Return the (x, y) coordinate for the center point of the cell that contains the specified text.  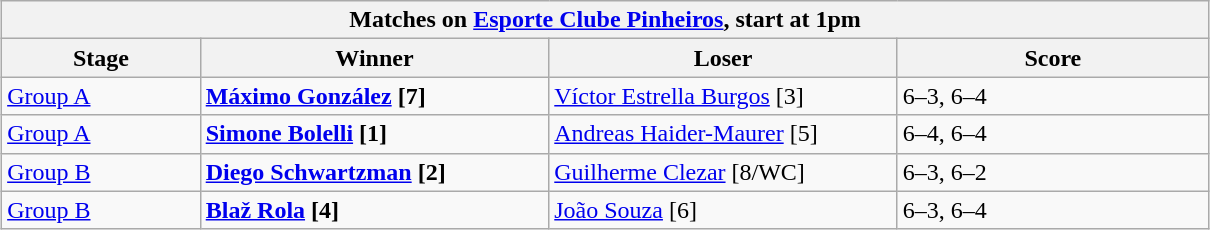
Andreas Haider-Maurer [5] (724, 134)
6–4, 6–4 (1052, 134)
Loser (724, 58)
João Souza [6] (724, 210)
Stage (102, 58)
Matches on Esporte Clube Pinheiros, start at 1pm (606, 20)
Máximo González [7] (374, 96)
Víctor Estrella Burgos [3] (724, 96)
Guilherme Clezar [8/WC] (724, 172)
Score (1052, 58)
Simone Bolelli [1] (374, 134)
Blaž Rola [4] (374, 210)
Winner (374, 58)
6–3, 6–2 (1052, 172)
Diego Schwartzman [2] (374, 172)
